From the cell containing the given text, extract its center point as (X, Y) coordinate. 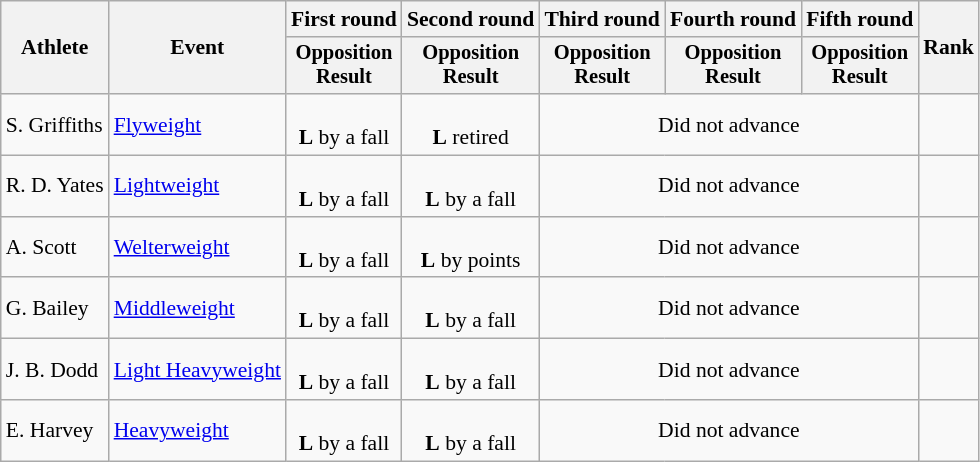
Lightweight (198, 186)
Rank (948, 48)
S. Griffiths (55, 124)
First round (344, 19)
A. Scott (55, 248)
Second round (471, 19)
J. B. Dodd (55, 370)
Third round (602, 19)
Middleweight (198, 308)
Light Heavyweight (198, 370)
Welterweight (198, 248)
Flyweight (198, 124)
Athlete (55, 48)
Fifth round (860, 19)
L by points (471, 248)
Event (198, 48)
Heavyweight (198, 430)
L retired (471, 124)
G. Bailey (55, 308)
E. Harvey (55, 430)
Fourth round (733, 19)
R. D. Yates (55, 186)
